Pinpoint the cell where the given text exists, returning its [x, y] midpoint coordinate. 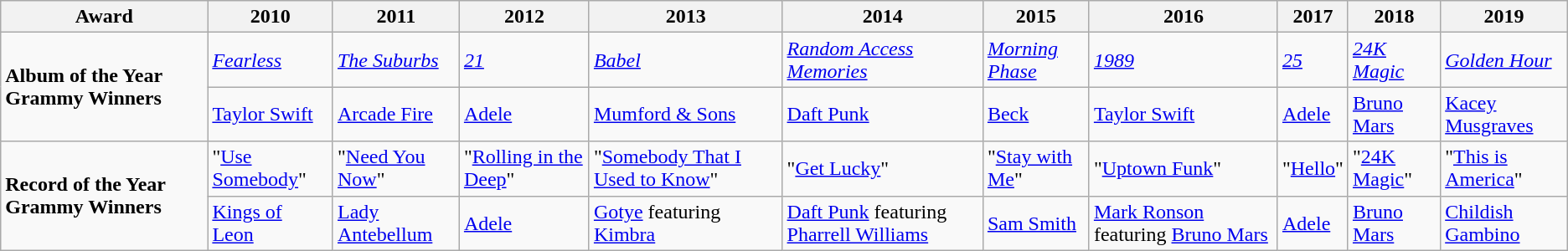
Daft Punk [883, 114]
"Stay with Me" [1035, 169]
"Uptown Funk" [1183, 169]
2014 [883, 17]
"24K Magic" [1394, 169]
"This is America" [1504, 169]
"Use Somebody" [271, 169]
2012 [524, 17]
Morning Phase [1035, 60]
Gotye featuring Kimbra [685, 223]
25 [1313, 60]
Daft Punk featuring Pharrell Williams [883, 223]
2010 [271, 17]
Kings of Leon [271, 223]
Golden Hour [1504, 60]
Babel [685, 60]
1989 [1183, 60]
Sam Smith [1035, 223]
2015 [1035, 17]
Mark Ronson featuring Bruno Mars [1183, 223]
21 [524, 60]
"Somebody That I Used to Know" [685, 169]
24K Magic [1394, 60]
Lady Antebellum [395, 223]
2016 [1183, 17]
2011 [395, 17]
Award [104, 17]
Album of the Year Grammy Winners [104, 87]
Random Access Memories [883, 60]
"Need You Now" [395, 169]
"Get Lucky" [883, 169]
2013 [685, 17]
The Suburbs [395, 60]
2018 [1394, 17]
"Rolling in the Deep" [524, 169]
Record of the Year Grammy Winners [104, 196]
Mumford & Sons [685, 114]
"Hello" [1313, 169]
Kacey Musgraves [1504, 114]
Beck [1035, 114]
Arcade Fire [395, 114]
2019 [1504, 17]
Childish Gambino [1504, 223]
2017 [1313, 17]
Fearless [271, 60]
